Capture the cell that displays the provided text and extract its (x, y) central coordinate. 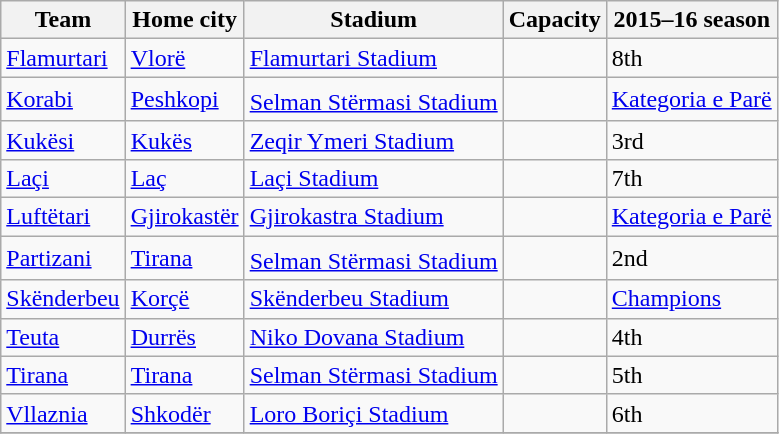
Luftëtari (63, 217)
Kukësi (63, 140)
Stadium (374, 20)
Zeqir Ymeri Stadium (374, 140)
Laç (184, 178)
6th (692, 413)
Laçi (63, 178)
Kukës (184, 140)
Flamurtari (63, 58)
5th (692, 375)
2nd (692, 258)
Durrës (184, 337)
Champions (692, 299)
2015–16 season (692, 20)
Shkodër (184, 413)
Loro Boriçi Stadium (374, 413)
Gjirokastër (184, 217)
Teuta (63, 337)
4th (692, 337)
Vlorë (184, 58)
Skënderbeu Stadium (374, 299)
Niko Dovana Stadium (374, 337)
Team (63, 20)
Korçë (184, 299)
7th (692, 178)
Skënderbeu (63, 299)
8th (692, 58)
Flamurtari Stadium (374, 58)
Laçi Stadium (374, 178)
Home city (184, 20)
Vllaznia (63, 413)
Korabi (63, 100)
Partizani (63, 258)
Capacity (554, 20)
Gjirokastra Stadium (374, 217)
3rd (692, 140)
Peshkopi (184, 100)
